Extract the (x, y) coordinate from the center of the cell holding the provided text.  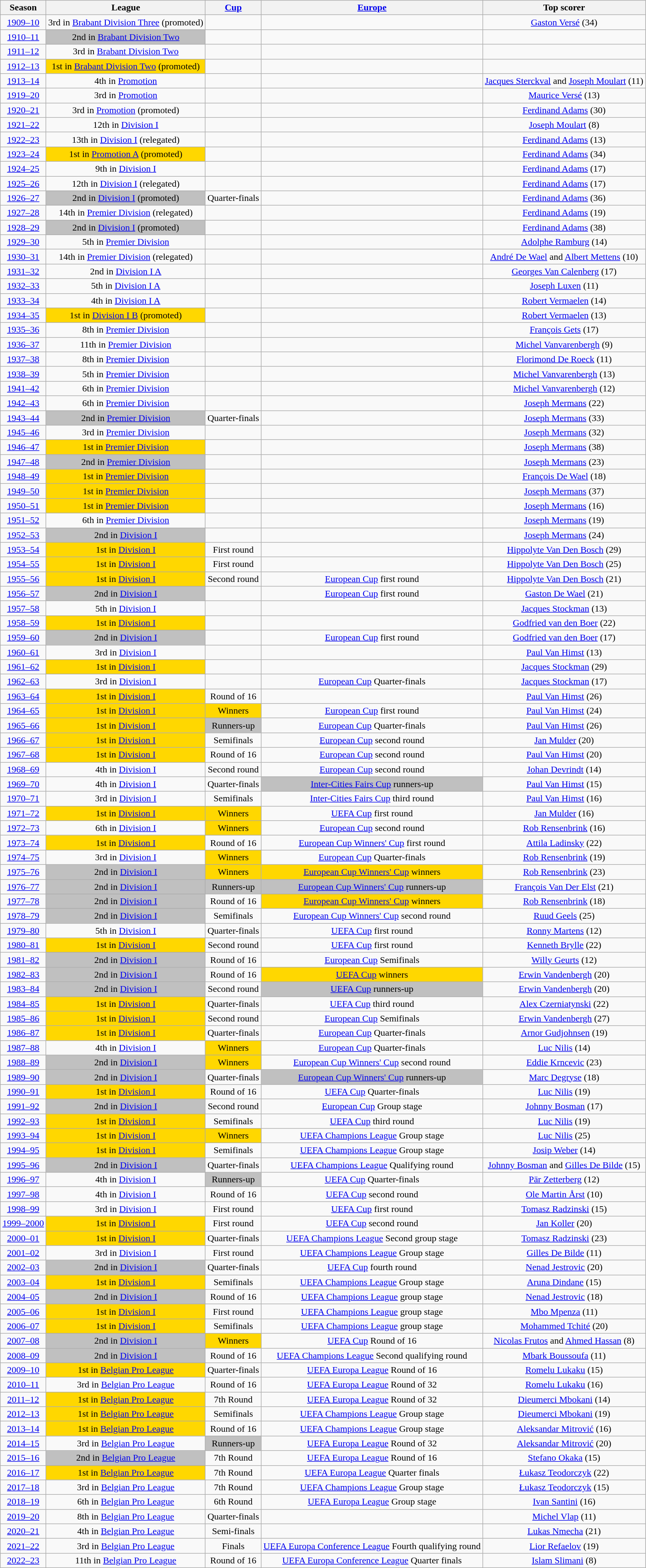
Kenneth Brylle (22) (564, 945)
Gaston Versé (34) (564, 22)
1945–46 (23, 433)
1926–27 (23, 198)
1998–99 (23, 1209)
Jacques Sterckval and Joseph Moulart (11) (564, 81)
Dieumerci Mbokani (14) (564, 1399)
Ivan Santini (16) (564, 1502)
Attila Ladinsky (22) (564, 843)
Josip Weber (14) (564, 1150)
1923–24 (23, 154)
Mbark Boussoufa (11) (564, 1355)
UEFA Europa League Group stage (372, 1502)
2008–09 (23, 1355)
Ferdinand Adams (38) (564, 227)
3rd in Promotion (promoted) (126, 110)
1956–57 (23, 593)
Jan Mulder (16) (564, 813)
Joseph Mermans (24) (564, 535)
1924–25 (23, 169)
2014–15 (23, 1443)
Joseph Mermans (23) (564, 462)
2nd in Brabant Division Two (126, 37)
2019–20 (23, 1516)
Ferdinand Adams (19) (564, 213)
1st in Promotion A (promoted) (126, 154)
1952–53 (23, 535)
Paul Van Himst (20) (564, 755)
11th in Belgian Pro League (126, 1560)
André De Wael and Albert Mettens (10) (564, 257)
12th in Division I (126, 125)
1971–72 (23, 813)
2022–23 (23, 1560)
1938–39 (23, 374)
3rd in Premier Division (126, 433)
1943–44 (23, 418)
1928–29 (23, 227)
1910–11 (23, 37)
Aruna Dindane (15) (564, 1282)
Romelu Lukaku (15) (564, 1370)
2005–06 (23, 1311)
Ronny Martens (12) (564, 931)
Nenad Jestrovic (18) (564, 1297)
European Cup Winners' Cup first round (372, 843)
Paul Van Himst (24) (564, 711)
1991–92 (23, 1106)
2006–07 (23, 1326)
Tomasz Radzinski (23) (564, 1238)
1948–49 (23, 476)
1984–85 (23, 1004)
Europe (372, 8)
Erwin Vandenbergh (27) (564, 1018)
Rob Rensenbrink (16) (564, 828)
5th in Division I A (126, 286)
2001–02 (23, 1253)
Florimond De Roeck (11) (564, 359)
Johan Devrindt (14) (564, 769)
Ferdinand Adams (30) (564, 110)
1993–94 (23, 1136)
Gaston De Wael (21) (564, 593)
1930–31 (23, 257)
2013–14 (23, 1429)
UEFA Europa Conference League Quarter finals (372, 1560)
2010–11 (23, 1385)
1966–67 (23, 740)
Joseph Mermans (37) (564, 491)
Dieumerci Mbokani (19) (564, 1414)
Rob Rensenbrink (23) (564, 872)
Robert Vermaelen (13) (564, 315)
UEFA Champions League Second group stage (372, 1238)
Jacques Stockman (13) (564, 608)
1988–89 (23, 1062)
1941–42 (23, 388)
1995–96 (23, 1165)
Rob Rensenbrink (19) (564, 857)
Marc Degryse (18) (564, 1077)
2002–03 (23, 1267)
UEFA Cup winners (372, 975)
11th in Premier Division (126, 344)
Hippolyte Van Den Bosch (25) (564, 564)
Gilles De Bilde (11) (564, 1253)
2003–04 (23, 1282)
Paul Van Himst (16) (564, 799)
Michel Vlap (11) (564, 1516)
2004–05 (23, 1297)
1947–48 (23, 462)
1919–20 (23, 95)
Pär Zetterberg (12) (564, 1180)
Eddie Krncevic (23) (564, 1062)
1990–91 (23, 1092)
1934–35 (23, 315)
Johnny Bosman and Gilles De Bilde (15) (564, 1165)
Michel Vanvarenbergh (9) (564, 344)
1965–66 (23, 725)
Łukasz Teodorczyk (15) (564, 1487)
1929–30 (23, 242)
Inter-Cities Fairs Cup third round (372, 799)
Godfried van den Boer (17) (564, 637)
Michel Vanvarenbergh (13) (564, 374)
1968–69 (23, 769)
UEFA Champions League Second qualifying round (372, 1355)
Jacques Stockman (17) (564, 682)
1989–90 (23, 1077)
UEFA Cup Round of 16 (372, 1341)
1972–73 (23, 828)
6th Round (233, 1502)
Alex Czerniatynski (22) (564, 1004)
1913–14 (23, 81)
1909–10 (23, 22)
League (126, 8)
Georges Van Calenberg (17) (564, 271)
1925–26 (23, 184)
1979–80 (23, 931)
Arnor Gudjohnsen (19) (564, 1033)
Joseph Mermans (32) (564, 433)
Top scorer (564, 8)
Stefano Okaka (15) (564, 1458)
Luc Nilis (14) (564, 1048)
1950–51 (23, 506)
Jacques Stockman (29) (564, 667)
12th in Division I (relegated) (126, 184)
Islam Slimani (8) (564, 1560)
2000–01 (23, 1238)
2017–18 (23, 1487)
1st in Division I B (promoted) (126, 315)
6th in Division I (126, 828)
1974–75 (23, 857)
1912–13 (23, 66)
1931–32 (23, 271)
1992–93 (23, 1121)
2020–21 (23, 1531)
1961–62 (23, 667)
1986–87 (23, 1033)
1959–60 (23, 637)
2009–10 (23, 1370)
2021–22 (23, 1546)
François Van Der Elst (21) (564, 886)
UEFA Europa Conference League Fourth qualifying round (372, 1546)
1951–52 (23, 520)
Rob Rensenbrink (18) (564, 901)
Joseph Mermans (16) (564, 506)
Hippolyte Van Den Bosch (29) (564, 550)
Adolphe Ramburg (14) (564, 242)
1920–21 (23, 110)
Johnny Bosman (17) (564, 1106)
1973–74 (23, 843)
1958–59 (23, 623)
Jan Koller (20) (564, 1224)
1932–33 (23, 286)
Nicolas Frutos and Ahmed Hassan (8) (564, 1341)
Joseph Mermans (22) (564, 403)
1996–97 (23, 1180)
1969–70 (23, 784)
Maurice Versé (13) (564, 95)
3rd in Brabant Division Three (promoted) (126, 22)
2016–17 (23, 1473)
1976–77 (23, 886)
Łukasz Teodorczyk (22) (564, 1473)
Ruud Geels (25) (564, 916)
Semi-finals (233, 1531)
1957–58 (23, 608)
1960–61 (23, 652)
Hippolyte Van Den Bosch (21) (564, 579)
3rd in Brabant Division Two (126, 52)
1921–22 (23, 125)
1997–98 (23, 1194)
François De Wael (18) (564, 476)
1st in Brabant Division Two (promoted) (126, 66)
François Gets (17) (564, 330)
2012–13 (23, 1414)
Paul Van Himst (15) (564, 784)
1962–63 (23, 682)
1977–78 (23, 901)
Ferdinand Adams (36) (564, 198)
2011–12 (23, 1399)
6th in Belgian Pro League (126, 1502)
Joseph Moulart (8) (564, 125)
Joseph Mermans (19) (564, 520)
Tomasz Radzinski (15) (564, 1209)
2018–19 (23, 1502)
1975–76 (23, 872)
Ferdinand Adams (13) (564, 139)
1949–50 (23, 491)
1911–12 (23, 52)
Robert Vermaelen (14) (564, 301)
Joseph Luxen (11) (564, 286)
UEFA Europa League Quarter finals (372, 1473)
2nd in Division I A (126, 271)
Inter-Cities Fairs Cup runners-up (372, 784)
UEFA Cup runners-up (372, 989)
4th in Promotion (126, 81)
13th in Division I (relegated) (126, 139)
Nenad Jestrovic (20) (564, 1267)
1964–65 (23, 711)
1963–64 (23, 696)
1987–88 (23, 1048)
1955–56 (23, 579)
1933–34 (23, 301)
Ole Martin Årst (10) (564, 1194)
Romelu Lukaku (16) (564, 1385)
European Cup Group stage (372, 1106)
3rd in Promotion (126, 95)
1954–55 (23, 564)
Michel Vanvarenbergh (12) (564, 388)
Cup (233, 8)
1942–43 (23, 403)
Luc Nilis (25) (564, 1136)
Finals (233, 1546)
1936–37 (23, 344)
Aleksandar Mitrović (20) (564, 1443)
Jan Mulder (20) (564, 740)
1999–2000 (23, 1224)
Joseph Mermans (38) (564, 447)
1970–71 (23, 799)
Godfried van den Boer (22) (564, 623)
1983–84 (23, 989)
1967–68 (23, 755)
Joseph Mermans (33) (564, 418)
Paul Van Himst (13) (564, 652)
Ferdinand Adams (34) (564, 154)
Mohammed Tchité (20) (564, 1326)
2007–08 (23, 1341)
1935–36 (23, 330)
1982–83 (23, 975)
8th in Belgian Pro League (126, 1516)
1946–47 (23, 447)
2015–16 (23, 1458)
1953–54 (23, 550)
9th in Division I (126, 169)
Willy Geurts (12) (564, 960)
4th in Belgian Pro League (126, 1531)
Mbo Mpenza (11) (564, 1311)
Lior Refaelov (19) (564, 1546)
4th in Division I A (126, 301)
Aleksandar Mitrović (16) (564, 1429)
UEFA Cup fourth round (372, 1267)
Lukas Nmecha (21) (564, 1531)
1937–38 (23, 359)
1922–23 (23, 139)
1927–28 (23, 213)
UEFA Champions League Qualifying round (372, 1165)
1994–95 (23, 1150)
1985–86 (23, 1018)
2nd in Belgian Pro League (126, 1458)
1981–82 (23, 960)
Season (23, 8)
1980–81 (23, 945)
1978–79 (23, 916)
